Identify which cell holds the provided text, then report its (x, y) central coordinate. 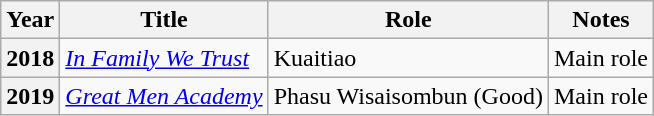
In Family We Trust (164, 58)
Phasu Wisaisombun (Good) (408, 96)
Title (164, 20)
2019 (30, 96)
Notes (600, 20)
Great Men Academy (164, 96)
Kuaitiao (408, 58)
2018 (30, 58)
Year (30, 20)
Role (408, 20)
